From the cell containing the given text, extract its center point as (X, Y) coordinate. 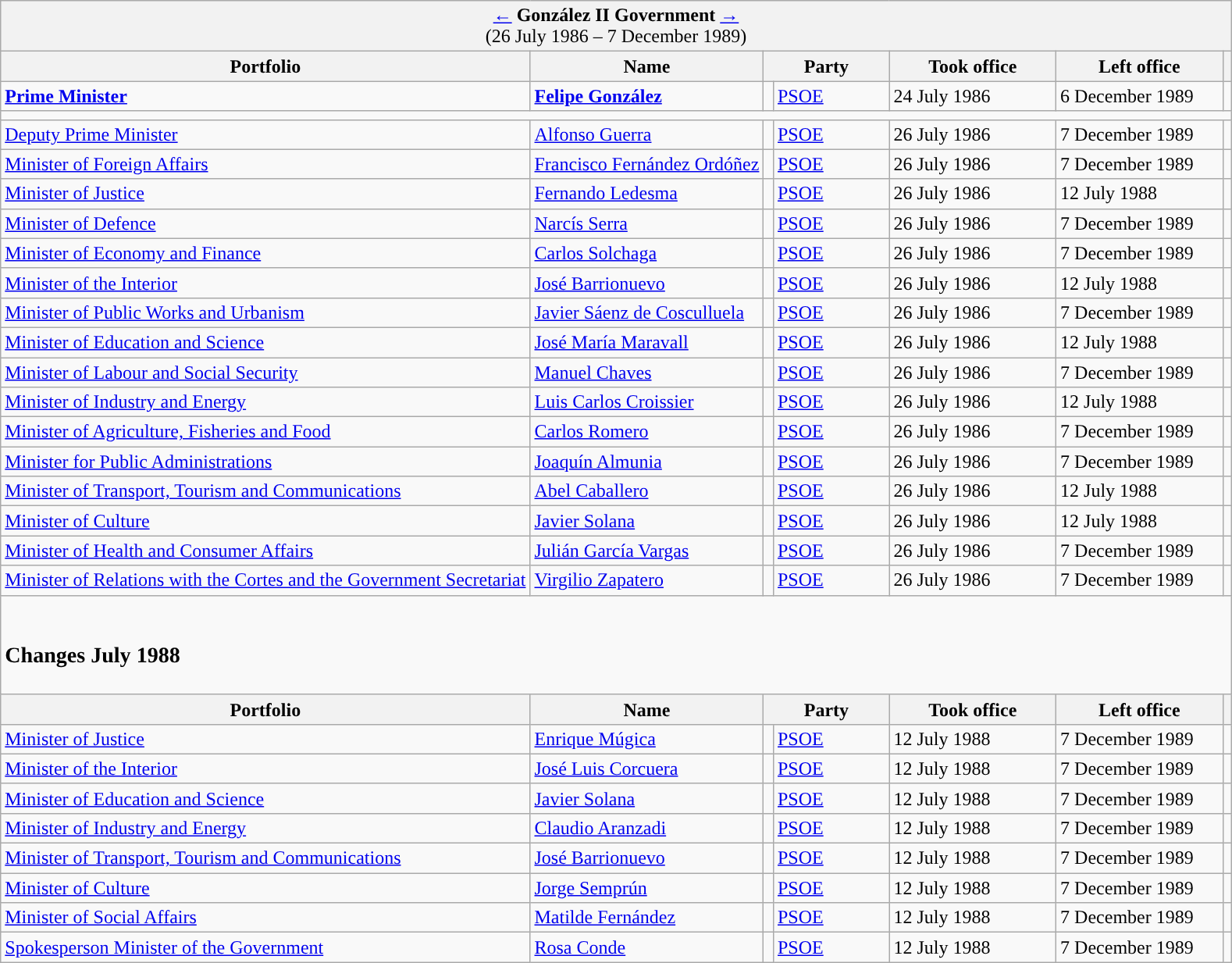
José María Maravall (646, 342)
Felipe González (646, 96)
Julián García Vargas (646, 551)
Minister of Foreign Affairs (265, 164)
Jorge Semprún (646, 888)
Minister of Public Works and Urbanism (265, 312)
José Luis Corcuera (646, 769)
Javier Sáenz de Cosculluela (646, 312)
Alfonso Guerra (646, 134)
Prime Minister (265, 96)
Minister of Social Affairs (265, 918)
24 July 1986 (973, 96)
Minister for Public Administrations (265, 462)
Spokesperson Minister of the Government (265, 947)
Francisco Fernández Ordóñez (646, 164)
Minister of Relations with the Cortes and the Government Secretariat (265, 580)
Carlos Solchaga (646, 253)
Minister of Health and Consumer Affairs (265, 551)
Claudio Aranzadi (646, 828)
Manuel Chaves (646, 373)
Minister of Economy and Finance (265, 253)
Virgilio Zapatero (646, 580)
Deputy Prime Minister (265, 134)
Abel Caballero (646, 491)
Minister of Labour and Social Security (265, 373)
Minister of Defence (265, 223)
6 December 1989 (1140, 96)
Joaquín Almunia (646, 462)
Matilde Fernández (646, 918)
Carlos Romero (646, 432)
← González II Government →(26 July 1986 – 7 December 1989) (616, 27)
Minister of Agriculture, Fisheries and Food (265, 432)
Narcís Serra (646, 223)
Rosa Conde (646, 947)
Enrique Múgica (646, 739)
Fernando Ledesma (646, 194)
Luis Carlos Croissier (646, 402)
Changes July 1988 (616, 645)
